Identify which cell holds the provided text, then report its [X, Y] central coordinate. 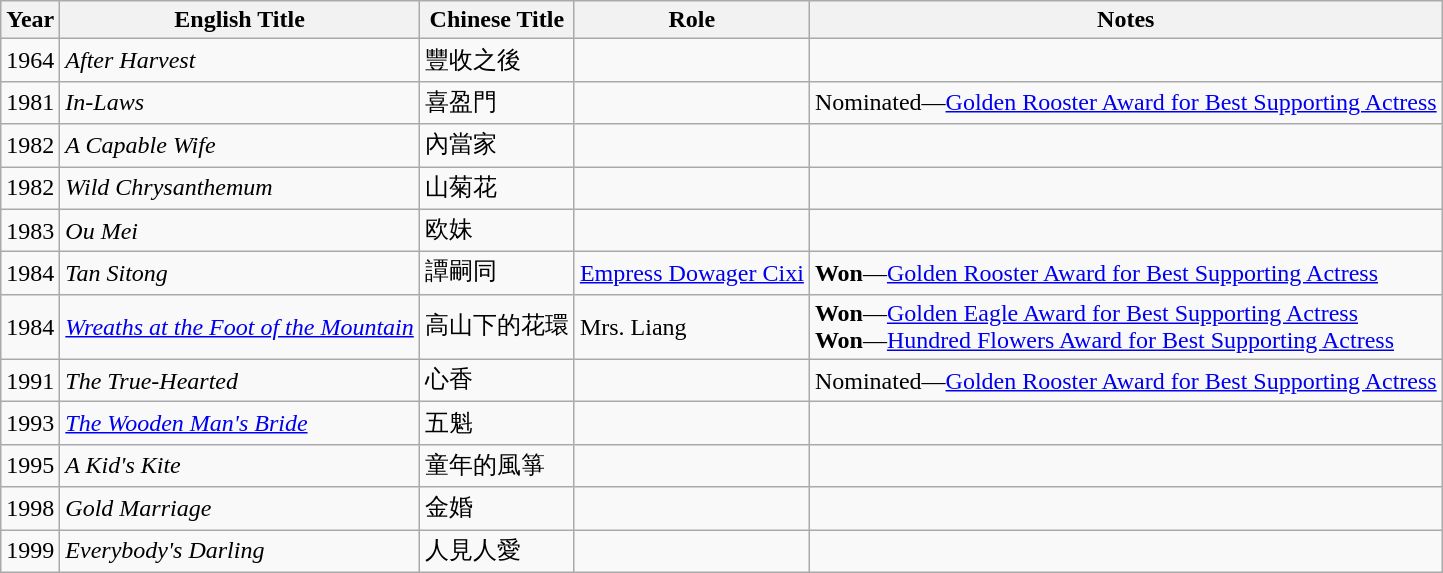
After Harvest [240, 60]
1999 [30, 552]
高山下的花環 [496, 326]
1995 [30, 466]
金婚 [496, 508]
Mrs. Liang [692, 326]
Wild Chrysanthemum [240, 188]
1991 [30, 380]
喜盈門 [496, 102]
1998 [30, 508]
In-Laws [240, 102]
Won—Golden Eagle Award for Best Supporting ActressWon—Hundred Flowers Award for Best Supporting Actress [1126, 326]
童年的風箏 [496, 466]
心香 [496, 380]
Tan Sitong [240, 274]
Empress Dowager Cixi [692, 274]
山菊花 [496, 188]
Role [692, 20]
內當家 [496, 146]
Notes [1126, 20]
1993 [30, 424]
A Kid's Kite [240, 466]
Gold Marriage [240, 508]
1964 [30, 60]
The True-Hearted [240, 380]
五魁 [496, 424]
English Title [240, 20]
Won—Golden Rooster Award for Best Supporting Actress [1126, 274]
The Wooden Man's Bride [240, 424]
豐收之後 [496, 60]
1981 [30, 102]
Wreaths at the Foot of the Mountain [240, 326]
A Capable Wife [240, 146]
人見人愛 [496, 552]
Chinese Title [496, 20]
譚嗣同 [496, 274]
1983 [30, 230]
欧妹 [496, 230]
Ou Mei [240, 230]
Year [30, 20]
Everybody's Darling [240, 552]
